Return the [X, Y] coordinate for the center point of the cell that contains the specified text.  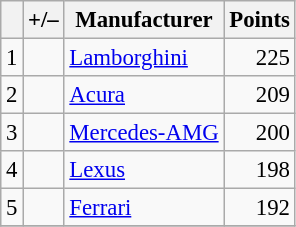
Ferrari [144, 208]
Acura [144, 95]
+/– [44, 20]
2 [12, 95]
Points [260, 20]
200 [260, 133]
198 [260, 170]
Lamborghini [144, 58]
4 [12, 170]
Lexus [144, 170]
192 [260, 208]
209 [260, 95]
225 [260, 58]
3 [12, 133]
1 [12, 58]
Manufacturer [144, 20]
Mercedes-AMG [144, 133]
5 [12, 208]
